Identify which cell holds the provided text, then report its (X, Y) central coordinate. 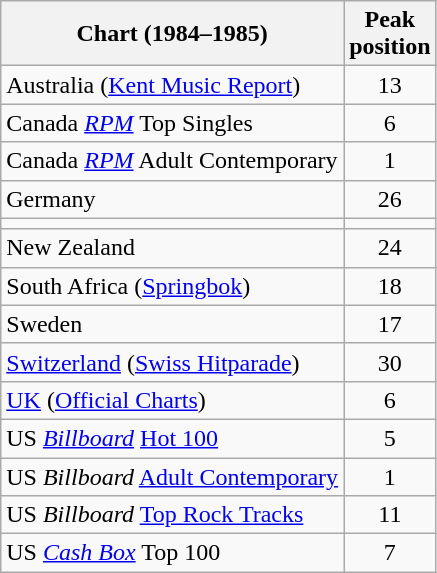
US Cash Box Top 100 (172, 553)
18 (390, 286)
17 (390, 324)
26 (390, 199)
Peakposition (390, 34)
UK (Official Charts) (172, 400)
US Billboard Adult Contemporary (172, 477)
Switzerland (Swiss Hitparade) (172, 362)
US Billboard Top Rock Tracks (172, 515)
7 (390, 553)
Australia (Kent Music Report) (172, 85)
South Africa (Springbok) (172, 286)
US Billboard Hot 100 (172, 438)
13 (390, 85)
Chart (1984–1985) (172, 34)
Canada RPM Adult Contemporary (172, 161)
New Zealand (172, 248)
24 (390, 248)
30 (390, 362)
11 (390, 515)
5 (390, 438)
Germany (172, 199)
Canada RPM Top Singles (172, 123)
Sweden (172, 324)
